Provide the (x, y) coordinate of the cell's center where the given text is located.  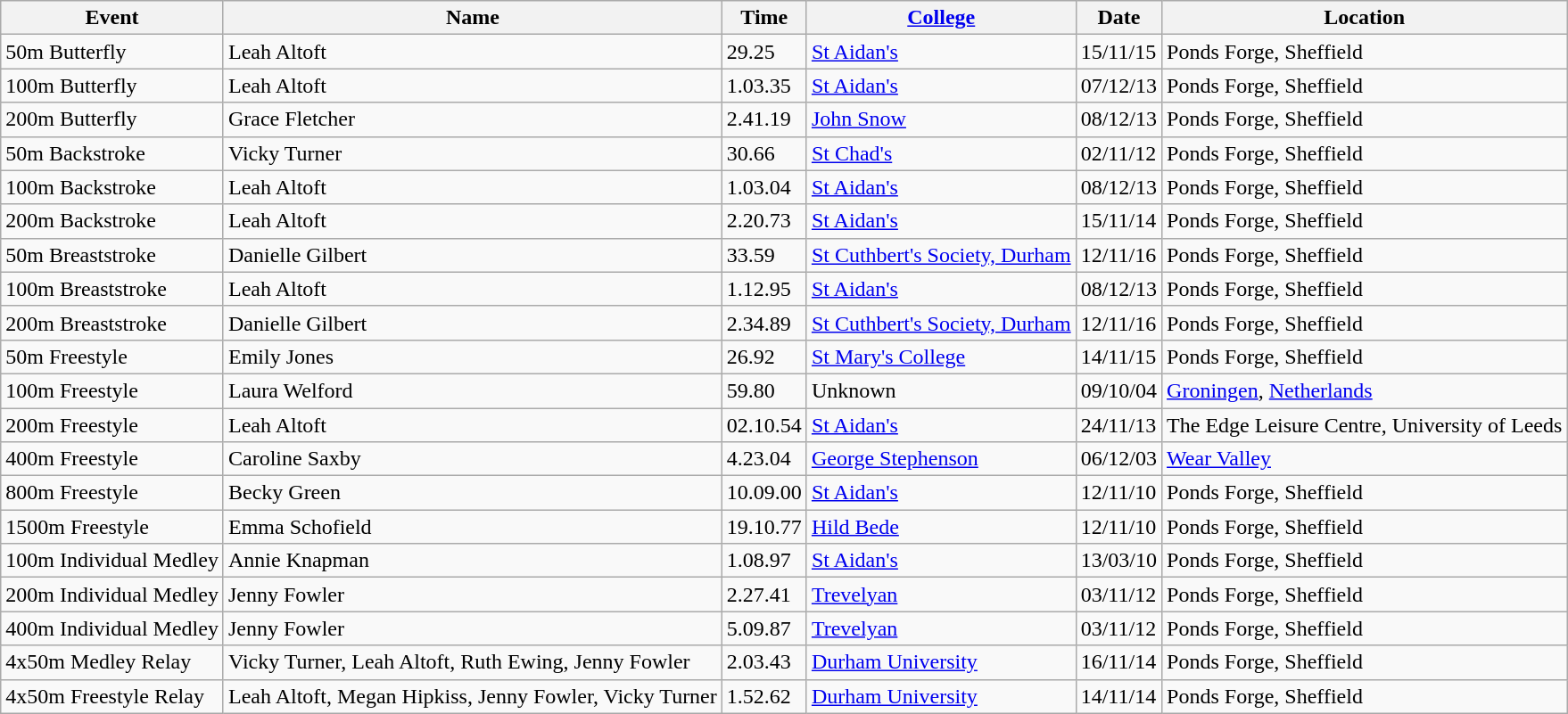
200m Freestyle (112, 425)
100m Freestyle (112, 390)
14/11/15 (1118, 357)
1.12.95 (763, 289)
200m Individual Medley (112, 595)
50m Backstroke (112, 153)
100m Butterfly (112, 86)
07/12/13 (1118, 86)
Event (112, 18)
19.10.77 (763, 527)
Date (1118, 18)
4x50m Freestyle Relay (112, 696)
15/11/14 (1118, 221)
5.09.87 (763, 628)
Laura Welford (473, 390)
50m Freestyle (112, 357)
02.10.54 (763, 425)
400m Freestyle (112, 459)
1.03.04 (763, 187)
100m Backstroke (112, 187)
26.92 (763, 357)
14/11/14 (1118, 696)
15/11/15 (1118, 52)
Vicky Turner, Leah Altoft, Ruth Ewing, Jenny Fowler (473, 662)
2.41.19 (763, 119)
George Stephenson (941, 459)
Location (1365, 18)
30.66 (763, 153)
200m Butterfly (112, 119)
Hild Bede (941, 527)
Becky Green (473, 493)
100m Breaststroke (112, 289)
Caroline Saxby (473, 459)
Leah Altoft, Megan Hipkiss, Jenny Fowler, Vicky Turner (473, 696)
Grace Fletcher (473, 119)
2.20.73 (763, 221)
06/12/03 (1118, 459)
St Mary's College (941, 357)
13/03/10 (1118, 561)
200m Backstroke (112, 221)
2.34.89 (763, 323)
50m Breaststroke (112, 255)
4.23.04 (763, 459)
2.27.41 (763, 595)
Vicky Turner (473, 153)
1.52.62 (763, 696)
4x50m Medley Relay (112, 662)
Groningen, Netherlands (1365, 390)
Wear Valley (1365, 459)
John Snow (941, 119)
1.03.35 (763, 86)
10.09.00 (763, 493)
St Chad's (941, 153)
800m Freestyle (112, 493)
59.80 (763, 390)
Annie Knapman (473, 561)
Emma Schofield (473, 527)
1.08.97 (763, 561)
02/11/12 (1118, 153)
50m Butterfly (112, 52)
200m Breaststroke (112, 323)
College (941, 18)
1500m Freestyle (112, 527)
Time (763, 18)
09/10/04 (1118, 390)
2.03.43 (763, 662)
The Edge Leisure Centre, University of Leeds (1365, 425)
24/11/13 (1118, 425)
16/11/14 (1118, 662)
33.59 (763, 255)
Name (473, 18)
100m Individual Medley (112, 561)
Unknown (941, 390)
400m Individual Medley (112, 628)
Emily Jones (473, 357)
29.25 (763, 52)
